For the text-containing cell, return its midpoint in [X, Y] coordinate format. 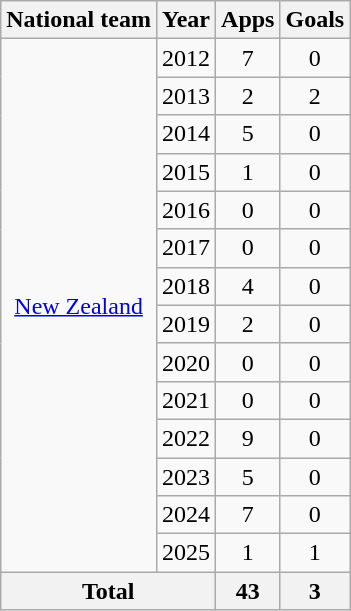
Total [108, 591]
2012 [186, 58]
43 [248, 591]
2015 [186, 172]
National team [79, 20]
2025 [186, 553]
2021 [186, 400]
New Zealand [79, 306]
2016 [186, 210]
2019 [186, 324]
Goals [315, 20]
Apps [248, 20]
3 [315, 591]
2023 [186, 477]
2022 [186, 438]
2014 [186, 134]
2020 [186, 362]
9 [248, 438]
2024 [186, 515]
4 [248, 286]
2013 [186, 96]
2017 [186, 248]
2018 [186, 286]
Year [186, 20]
